Detect which cell encompasses the target text, then output its [x, y] center coordinate. 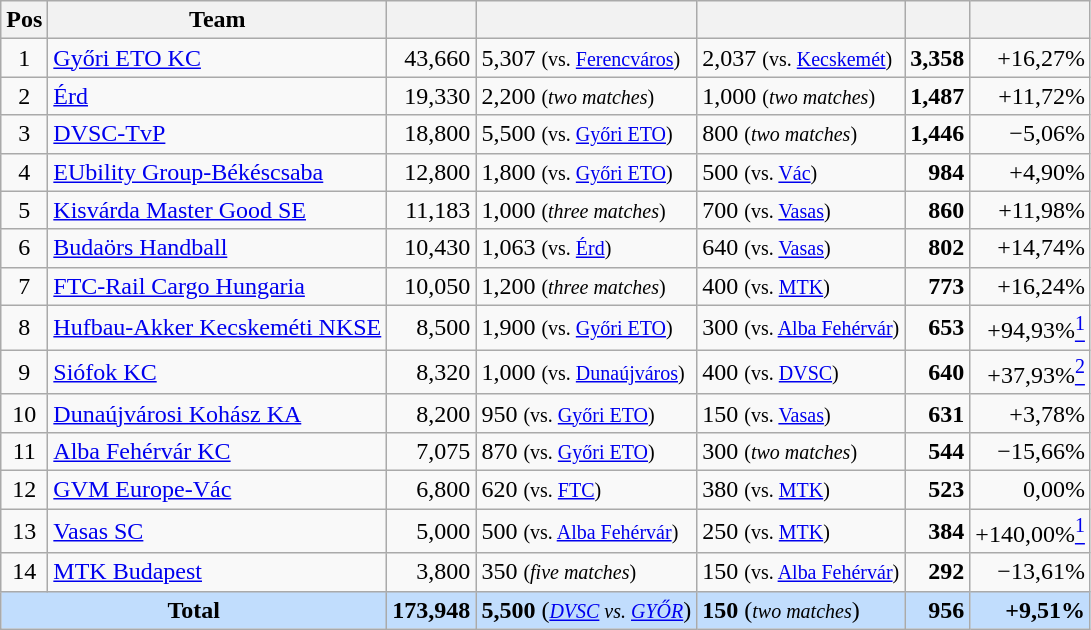
800 (two matches) [801, 134]
10,430 [432, 248]
+37,93%2 [1030, 372]
EUbility Group-Békéscsaba [218, 172]
+14,74% [1030, 248]
150 (vs. Vasas) [801, 413]
Dunaújvárosi Kohász KA [218, 413]
Budaörs Handball [218, 248]
−5,06% [1030, 134]
11 [24, 451]
7,075 [432, 451]
3,800 [432, 572]
1,063 (vs. Érd) [586, 248]
380 (vs. MTK) [801, 489]
173,948 [432, 610]
12 [24, 489]
9 [24, 372]
700 (vs. Vasas) [801, 210]
620 (vs. FTC) [586, 489]
8,200 [432, 413]
1,200 (three matches) [586, 286]
Team [218, 20]
5,500 (DVSC vs. GYŐR) [586, 610]
+11,98% [1030, 210]
10 [24, 413]
984 [938, 172]
6 [24, 248]
Hufbau-Akker Kecskeméti NKSE [218, 328]
6,800 [432, 489]
Total [194, 610]
773 [938, 286]
18,800 [432, 134]
11,183 [432, 210]
1,446 [938, 134]
5,500 (vs. Győri ETO) [586, 134]
640 (vs. Vasas) [801, 248]
500 (vs. Alba Fehérvár) [586, 532]
802 [938, 248]
1 [24, 58]
FTC-Rail Cargo Hungaria [218, 286]
860 [938, 210]
+4,90% [1030, 172]
7 [24, 286]
3,358 [938, 58]
400 (vs. DVSC) [801, 372]
+94,93%1 [1030, 328]
500 (vs. Vác) [801, 172]
MTK Budapest [218, 572]
GVM Europe-Vác [218, 489]
1,000 (three matches) [586, 210]
1,800 (vs. Győri ETO) [586, 172]
5 [24, 210]
4 [24, 172]
+11,72% [1030, 96]
8,500 [432, 328]
3 [24, 134]
150 (vs. Alba Fehérvár) [801, 572]
−13,61% [1030, 572]
Győri ETO KC [218, 58]
544 [938, 451]
1,487 [938, 96]
400 (vs. MTK) [801, 286]
12,800 [432, 172]
14 [24, 572]
10,050 [432, 286]
300 (two matches) [801, 451]
+3,78% [1030, 413]
+140,00%1 [1030, 532]
Érd [218, 96]
1,900 (vs. Győri ETO) [586, 328]
Kisvárda Master Good SE [218, 210]
Pos [24, 20]
950 (vs. Győri ETO) [586, 413]
5,307 (vs. Ferencváros) [586, 58]
19,330 [432, 96]
653 [938, 328]
43,660 [432, 58]
0,00% [1030, 489]
523 [938, 489]
956 [938, 610]
250 (vs. MTK) [801, 532]
DVSC-TvP [218, 134]
Siófok KC [218, 372]
870 (vs. Győri ETO) [586, 451]
350 (five matches) [586, 572]
1,000 (two matches) [801, 96]
150 (two matches) [801, 610]
5,000 [432, 532]
2,037 (vs. Kecskemét) [801, 58]
1,000 (vs. Dunaújváros) [586, 372]
+16,24% [1030, 286]
+9,51% [1030, 610]
Vasas SC [218, 532]
2,200 (two matches) [586, 96]
292 [938, 572]
13 [24, 532]
Alba Fehérvár KC [218, 451]
−15,66% [1030, 451]
384 [938, 532]
631 [938, 413]
300 (vs. Alba Fehérvár) [801, 328]
+16,27% [1030, 58]
2 [24, 96]
640 [938, 372]
8,320 [432, 372]
8 [24, 328]
